Locate the cell with the specified text and output its (X, Y) center coordinate. 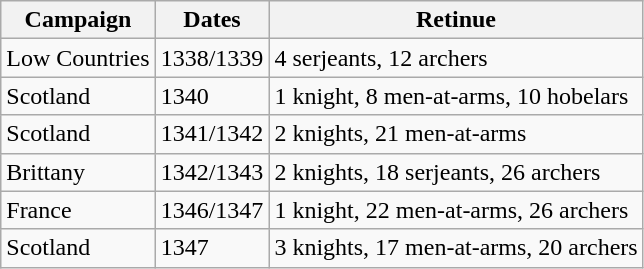
1341/1342 (212, 134)
Campaign (78, 20)
1347 (212, 248)
1342/1343 (212, 172)
4 serjeants, 12 archers (456, 58)
3 knights, 17 men-at-arms, 20 archers (456, 248)
1346/1347 (212, 210)
France (78, 210)
2 knights, 21 men-at-arms (456, 134)
1 knight, 22 men-at-arms, 26 archers (456, 210)
1340 (212, 96)
Dates (212, 20)
1338/1339 (212, 58)
Retinue (456, 20)
Low Countries (78, 58)
1 knight, 8 men-at-arms, 10 hobelars (456, 96)
2 knights, 18 serjeants, 26 archers (456, 172)
Brittany (78, 172)
